Output the (x, y) coordinate of the center of the cell containing the given text.  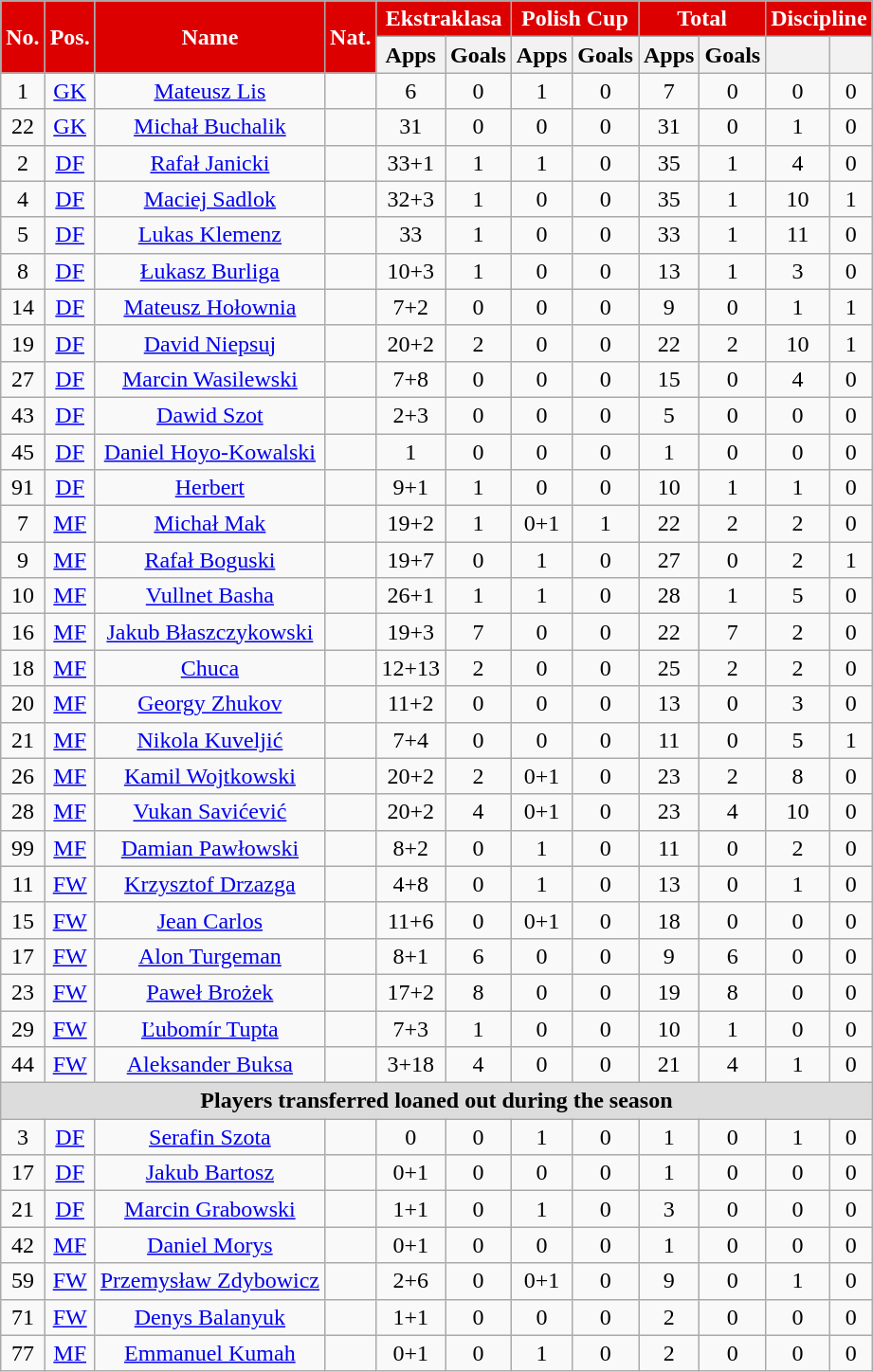
Vullnet Basha (209, 596)
12+13 (411, 668)
Chuca (209, 668)
91 (23, 488)
Total (702, 19)
Polish Cup (574, 19)
26+1 (411, 596)
42 (23, 1245)
Przemysław Zdybowicz (209, 1281)
Alon Turgeman (209, 956)
Łukasz Burliga (209, 271)
Michał Buchalik (209, 127)
Paweł Brożek (209, 992)
8+2 (411, 848)
Daniel Hoyo-Kowalski (209, 452)
10+3 (411, 271)
16 (23, 632)
Players transferred loaned out during the season (436, 1101)
Serafin Szota (209, 1137)
Herbert (209, 488)
99 (23, 848)
Jakub Błaszczykowski (209, 632)
Marcin Wasilewski (209, 379)
Krzysztof Drzazga (209, 884)
Vukan Savićević (209, 812)
4+8 (411, 884)
19+3 (411, 632)
45 (23, 452)
Michał Mak (209, 524)
20 (23, 704)
25 (669, 668)
3+18 (411, 1065)
Marcin Grabowski (209, 1209)
14 (23, 307)
43 (23, 415)
Nat. (351, 37)
7+4 (411, 740)
8+1 (411, 956)
71 (23, 1317)
17+2 (411, 992)
Daniel Morys (209, 1245)
Lukas Klemenz (209, 235)
David Niepsuj (209, 343)
32+3 (411, 199)
Kamil Wojtkowski (209, 776)
7+8 (411, 379)
19+7 (411, 560)
Pos. (70, 37)
Jean Carlos (209, 920)
No. (23, 37)
77 (23, 1353)
Aleksander Buksa (209, 1065)
11+6 (411, 920)
Nikola Kuveljić (209, 740)
Dawid Szot (209, 415)
9+1 (411, 488)
7+3 (411, 1028)
Denys Balanyuk (209, 1317)
26 (23, 776)
Ekstraklasa (444, 19)
2+3 (411, 415)
29 (23, 1028)
Maciej Sadlok (209, 199)
Georgy Zhukov (209, 704)
Name (209, 37)
Jakub Bartosz (209, 1173)
44 (23, 1065)
Rafał Boguski (209, 560)
33+1 (411, 163)
Damian Pawłowski (209, 848)
Ľubomír Tupta (209, 1028)
59 (23, 1281)
19+2 (411, 524)
Rafał Janicki (209, 163)
Mateusz Lis (209, 91)
Mateusz Hołownia (209, 307)
2+6 (411, 1281)
7+2 (411, 307)
Emmanuel Kumah (209, 1353)
Discipline (819, 19)
11+2 (411, 704)
